Scan for the cell matching the given text and deliver its [X, Y] coordinate at center. 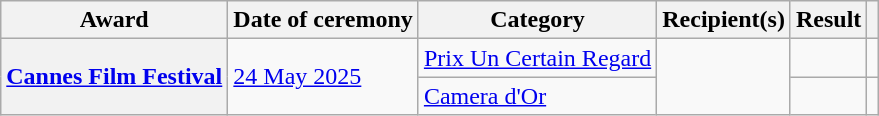
Prix Un Certain Regard [537, 58]
Recipient(s) [724, 20]
Cannes Film Festival [114, 77]
Category [537, 20]
24 May 2025 [324, 77]
Award [114, 20]
Result [828, 20]
Date of ceremony [324, 20]
Camera d'Or [537, 96]
